Return (X, Y) of the center of cell containing provided text 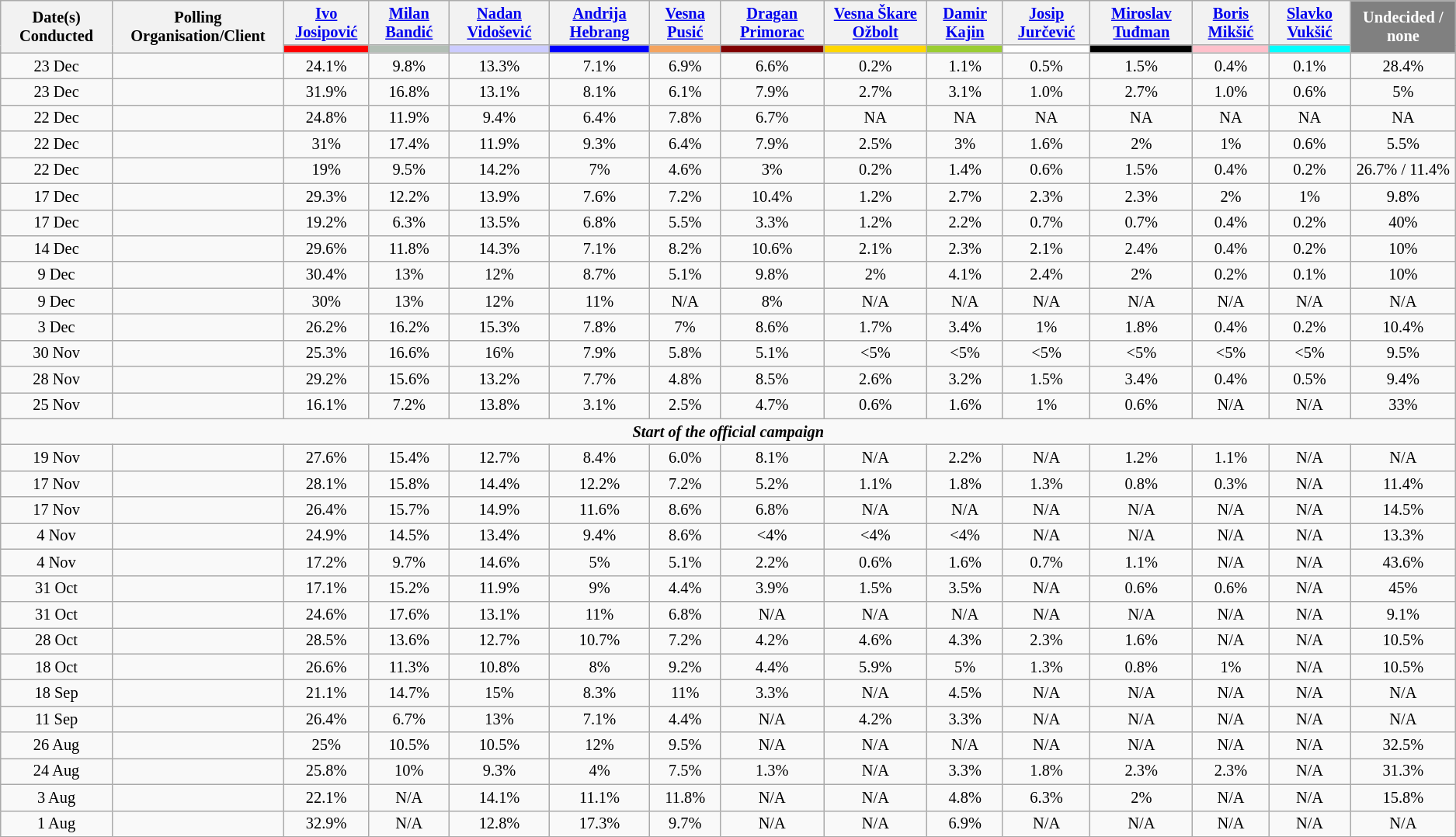
17.2% (326, 562)
16.2% (409, 327)
11.6% (599, 510)
10.6% (772, 248)
4% (599, 771)
24 Aug (57, 771)
Vesna Pusić (685, 23)
3.9% (772, 589)
Nadan Vidošević (500, 23)
24.8% (326, 118)
28 Oct (57, 641)
13.6% (409, 641)
15.3% (500, 327)
13.9% (500, 196)
25 Nov (57, 405)
29.3% (326, 196)
Miroslav Tuđman (1142, 23)
8.7% (599, 275)
29.6% (326, 248)
32.5% (1403, 745)
Date(s) Conducted (57, 26)
30% (326, 301)
15% (500, 693)
9% (599, 589)
24.6% (326, 614)
17.3% (599, 824)
21.1% (326, 693)
14.9% (500, 510)
25% (326, 745)
8.4% (599, 457)
25.3% (326, 353)
14.4% (500, 484)
30.4% (326, 275)
40% (1403, 223)
45% (1403, 589)
15.4% (409, 457)
Josip Jurčević (1046, 23)
17.6% (409, 614)
10.7% (599, 641)
0.3% (1231, 484)
13.8% (500, 405)
14.6% (500, 562)
15.6% (409, 380)
6.1% (685, 92)
7.7% (599, 380)
1.4% (965, 170)
Damir Kajin (965, 23)
6.6% (772, 66)
10.8% (500, 667)
8.2% (685, 248)
25.8% (326, 771)
16.8% (409, 92)
31% (326, 144)
19.2% (326, 223)
1.7% (876, 327)
15.7% (409, 510)
Polling Organisation/Client (197, 26)
14 Dec (57, 248)
27.6% (326, 457)
31.9% (326, 92)
2.6% (876, 380)
13.2% (500, 380)
24.1% (326, 66)
5.2% (772, 484)
14.1% (500, 797)
3 Dec (57, 327)
24.9% (326, 536)
Ivo Josipović (326, 23)
11 Sep (57, 719)
26.7% / 11.4% (1403, 170)
22.1% (326, 797)
19 Nov (57, 457)
8.5% (772, 380)
26 Aug (57, 745)
16.6% (409, 353)
14.3% (500, 248)
Dragan Primorac (772, 23)
13.5% (500, 223)
6.0% (685, 457)
4.5% (965, 693)
16.1% (326, 405)
17.4% (409, 144)
15.2% (409, 589)
Undecided / none (1403, 26)
26.2% (326, 327)
33% (1403, 405)
12.8% (500, 824)
8.3% (599, 693)
13.4% (500, 536)
16% (500, 353)
Milan Bandić (409, 23)
18 Oct (57, 667)
31.3% (1403, 771)
43.6% (1403, 562)
4.1% (965, 275)
28.1% (326, 484)
Start of the official campaign (728, 432)
19% (326, 170)
30 Nov (57, 353)
17.1% (326, 589)
9.1% (1403, 614)
1 Aug (57, 824)
4.3% (965, 641)
18 Sep (57, 693)
11.1% (599, 797)
11.4% (1403, 484)
Andrija Hebrang (599, 23)
14.2% (500, 170)
28 Nov (57, 380)
9.2% (685, 667)
Slavko Vukšić (1309, 23)
5.8% (685, 353)
7.6% (599, 196)
Vesna Škare Ožbolt (876, 23)
26.6% (326, 667)
3.5% (965, 589)
28.5% (326, 641)
11.3% (409, 667)
29.2% (326, 380)
32.9% (326, 824)
7.5% (685, 771)
3.2% (965, 380)
4.7% (772, 405)
3 Aug (57, 797)
14.7% (409, 693)
28.4% (1403, 66)
5.9% (876, 667)
Boris Mikšić (1231, 23)
